Search for the cell housing the specified text and yield its (X, Y) center coordinate. 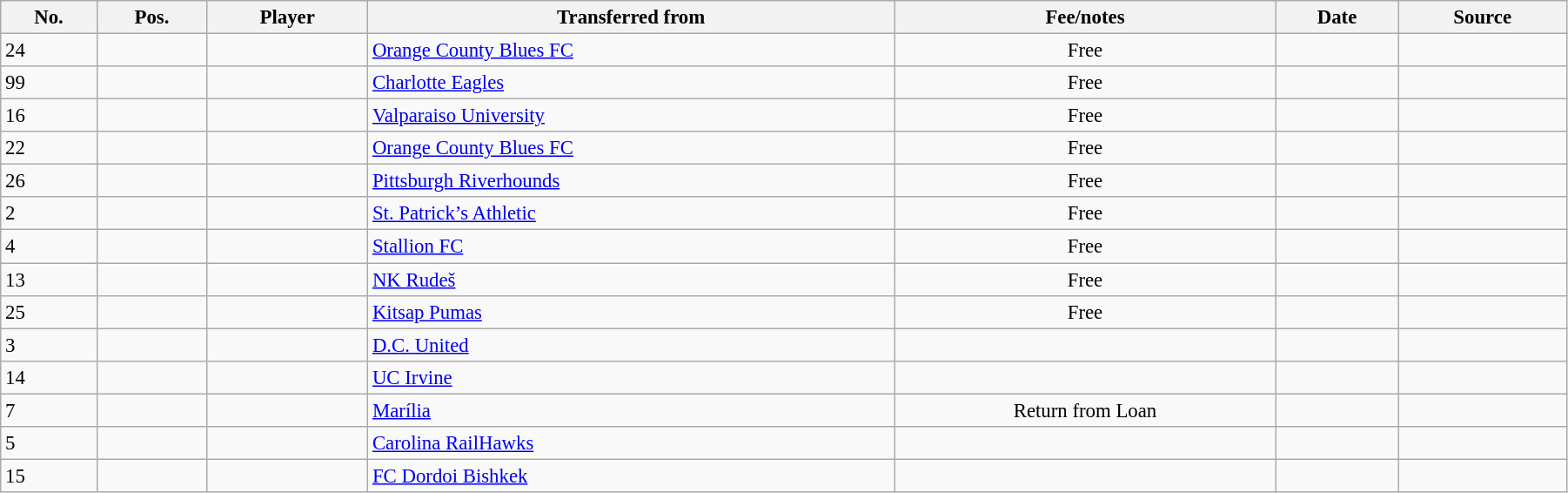
St. Patrick’s Athletic (632, 213)
Transferred from (632, 17)
13 (49, 280)
D.C. United (632, 345)
Kitsap Pumas (632, 312)
Player (287, 17)
24 (49, 51)
Fee/notes (1086, 17)
NK Rudeš (632, 280)
Pos. (151, 17)
25 (49, 312)
3 (49, 345)
15 (49, 476)
16 (49, 116)
Return from Loan (1086, 410)
Pittsburgh Riverhounds (632, 181)
Valparaiso University (632, 116)
7 (49, 410)
UC Irvine (632, 377)
Source (1483, 17)
5 (49, 443)
Marília (632, 410)
Carolina RailHawks (632, 443)
99 (49, 83)
4 (49, 246)
26 (49, 181)
14 (49, 377)
22 (49, 148)
Stallion FC (632, 246)
FC Dordoi Bishkek (632, 476)
Date (1337, 17)
Charlotte Eagles (632, 83)
2 (49, 213)
No. (49, 17)
